Output the (x, y) coordinate of the center of the cell containing the given text.  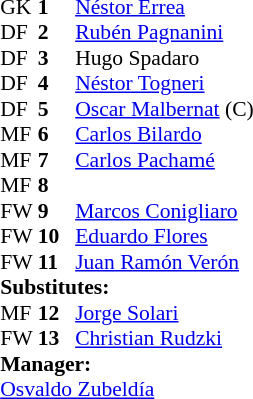
9 (57, 211)
3 (57, 58)
7 (57, 160)
6 (57, 135)
5 (57, 109)
4 (57, 83)
8 (57, 185)
13 (57, 339)
12 (57, 313)
11 (57, 262)
2 (57, 33)
10 (57, 237)
